Identify which cell holds the provided text, then report its (X, Y) central coordinate. 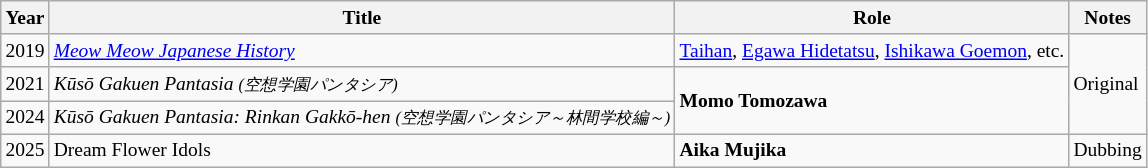
Dubbing (1108, 150)
2024 (25, 118)
Meow Meow Japanese History (362, 50)
Year (25, 18)
Aika Mujika (872, 150)
Original (1108, 84)
Notes (1108, 18)
Kūsō Gakuen Pantasia (空想学園パンタシア) (362, 84)
Kūsō Gakuen Pantasia: Rinkan Gakkō-hen (空想学園パンタシア～林間学校編～) (362, 118)
Title (362, 18)
Role (872, 18)
2021 (25, 84)
Taihan, Egawa Hidetatsu, Ishikawa Goemon, etc. (872, 50)
Momo Tomozawa (872, 100)
2019 (25, 50)
2025 (25, 150)
Dream Flower Idols (362, 150)
